Output the (x, y) coordinate of the center of the cell containing the given text.  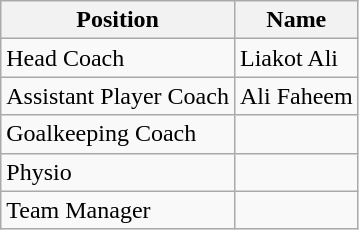
Liakot Ali (296, 58)
Ali Faheem (296, 96)
Name (296, 20)
Goalkeeping Coach (118, 134)
Position (118, 20)
Head Coach (118, 58)
Team Manager (118, 210)
Assistant Player Coach (118, 96)
Physio (118, 172)
